Search for the cell housing the specified text and yield its [X, Y] center coordinate. 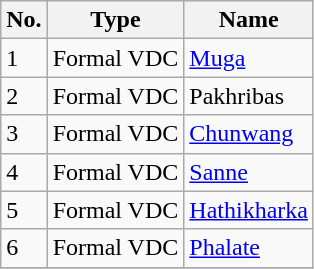
1 [24, 58]
5 [24, 210]
Muga [249, 58]
4 [24, 172]
2 [24, 96]
No. [24, 20]
Sanne [249, 172]
Name [249, 20]
6 [24, 248]
Phalate [249, 248]
Pakhribas [249, 96]
Type [116, 20]
Chunwang [249, 134]
3 [24, 134]
Hathikharka [249, 210]
